Provide the (X, Y) coordinate of the cell's center where the given text is located.  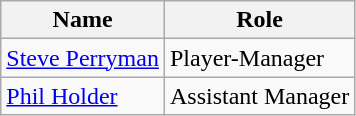
Phil Holder (83, 96)
Role (259, 20)
Assistant Manager (259, 96)
Name (83, 20)
Player-Manager (259, 58)
Steve Perryman (83, 58)
